Return the [X, Y] coordinate for the center point of the cell that contains the specified text.  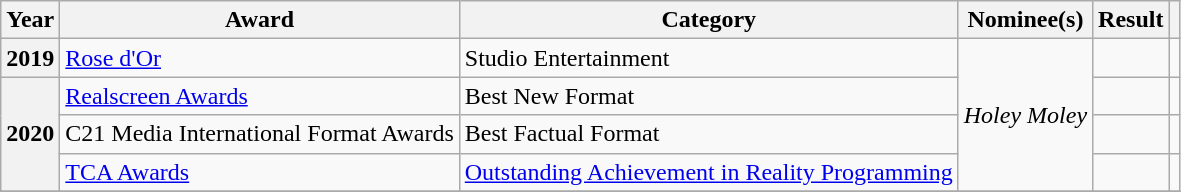
Holey Moley [1025, 115]
C21 Media International Format Awards [260, 134]
Result [1131, 20]
Best New Format [708, 96]
Year [30, 20]
2019 [30, 58]
Category [708, 20]
Realscreen Awards [260, 96]
TCA Awards [260, 172]
Award [260, 20]
Studio Entertainment [708, 58]
Rose d'Or [260, 58]
Nominee(s) [1025, 20]
Outstanding Achievement in Reality Programming [708, 172]
2020 [30, 134]
Best Factual Format [708, 134]
